Find where the given text appears and provide that cell's center as (x, y) coordinate. 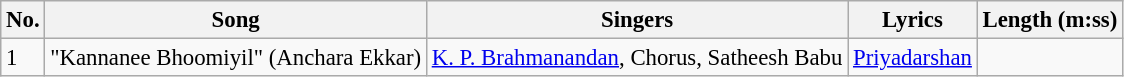
Priyadarshan (913, 58)
K. P. Brahmanandan, Chorus, Satheesh Babu (636, 58)
Lyrics (913, 20)
No. (23, 20)
1 (23, 58)
Song (236, 20)
Singers (636, 20)
Length (m:ss) (1050, 20)
"Kannanee Bhoomiyil" (Anchara Ekkar) (236, 58)
